Return the (x, y) coordinate for the center point of the cell that contains the specified text.  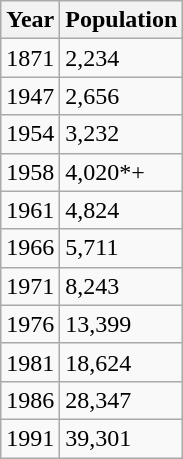
1991 (30, 438)
1954 (30, 134)
1958 (30, 172)
4,020*+ (122, 172)
Year (30, 20)
13,399 (122, 324)
2,234 (122, 58)
39,301 (122, 438)
4,824 (122, 210)
8,243 (122, 286)
3,232 (122, 134)
1871 (30, 58)
1961 (30, 210)
Population (122, 20)
18,624 (122, 362)
1971 (30, 286)
2,656 (122, 96)
1976 (30, 324)
1966 (30, 248)
1981 (30, 362)
5,711 (122, 248)
1986 (30, 400)
1947 (30, 96)
28,347 (122, 400)
